Return the (x, y) coordinate for the center point of the cell that contains the specified text.  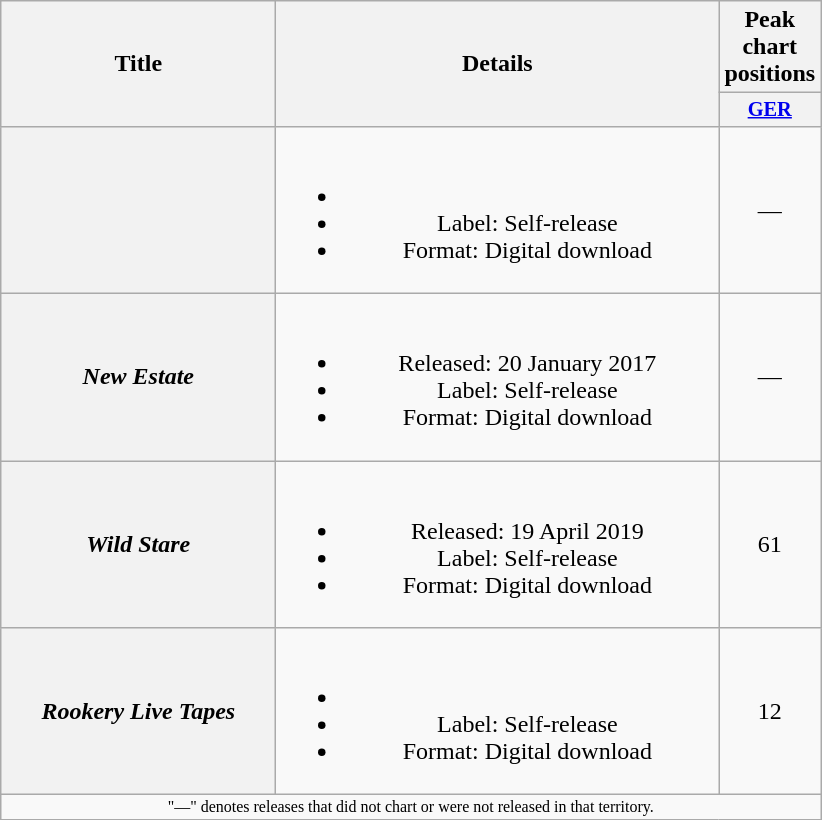
New Estate (138, 378)
Title (138, 64)
GER (770, 110)
Rookery Live Tapes (138, 712)
Peak chart positions (770, 47)
12 (770, 712)
Details (498, 64)
"—" denotes releases that did not chart or were not released in that territory. (411, 807)
Wild Stare (138, 544)
Released: 19 April 2019Label: Self-releaseFormat: Digital download (498, 544)
61 (770, 544)
Released: 20 January 2017Label: Self-releaseFormat: Digital download (498, 378)
